Return [X, Y] of the center of cell containing provided text 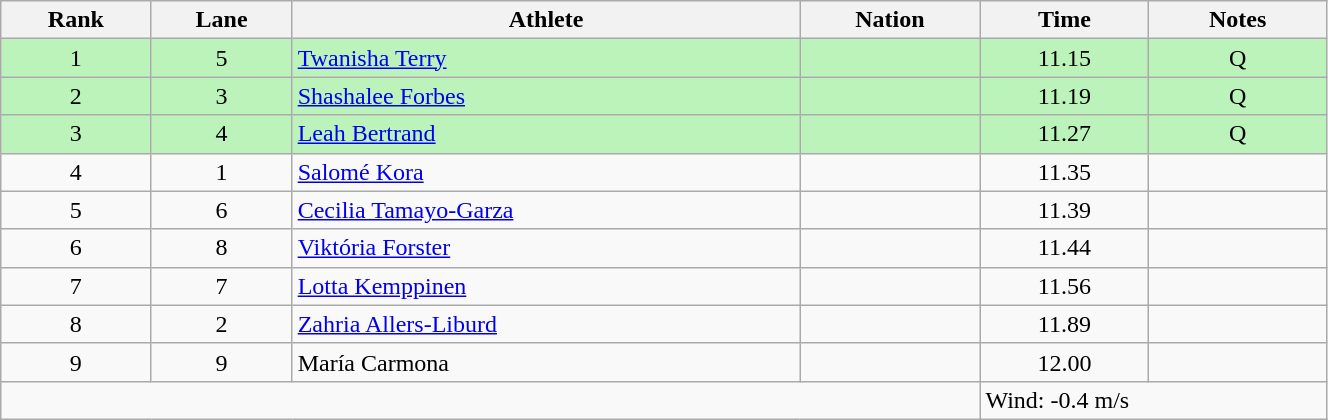
Nation [890, 20]
Notes [1238, 20]
11.19 [1064, 96]
Time [1064, 20]
Lotta Kemppinen [546, 286]
Shashalee Forbes [546, 96]
Wind: -0.4 m/s [1153, 400]
Salomé Kora [546, 172]
11.56 [1064, 286]
María Carmona [546, 362]
11.89 [1064, 324]
11.44 [1064, 248]
11.27 [1064, 134]
Rank [76, 20]
Viktória Forster [546, 248]
11.35 [1064, 172]
Athlete [546, 20]
Leah Bertrand [546, 134]
12.00 [1064, 362]
Cecilia Tamayo-Garza [546, 210]
Zahria Allers-Liburd [546, 324]
Lane [222, 20]
Twanisha Terry [546, 58]
11.39 [1064, 210]
11.15 [1064, 58]
